Search for the cell housing the specified text and yield its (x, y) center coordinate. 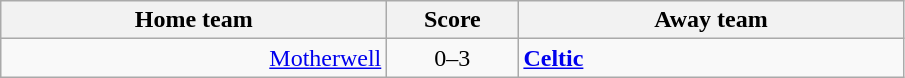
Motherwell (194, 58)
Away team (711, 20)
Celtic (711, 58)
0–3 (452, 58)
Score (452, 20)
Home team (194, 20)
